Output the (X, Y) coordinate of the center of the cell containing the given text.  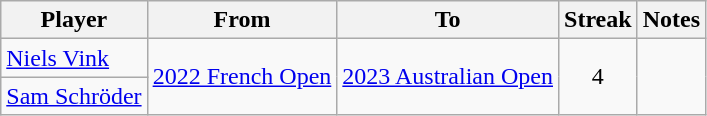
4 (598, 77)
To (448, 20)
Notes (671, 20)
From (242, 20)
Sam Schröder (74, 96)
2023 Australian Open (448, 77)
2022 French Open (242, 77)
Player (74, 20)
Streak (598, 20)
Niels Vink (74, 58)
